Locate the cell with the specified text and output its [X, Y] center coordinate. 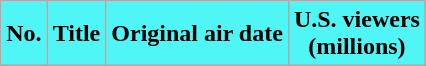
U.S. viewers(millions) [356, 34]
Title [76, 34]
No. [24, 34]
Original air date [198, 34]
